Find where the given text appears and provide that cell's center as [X, Y] coordinate. 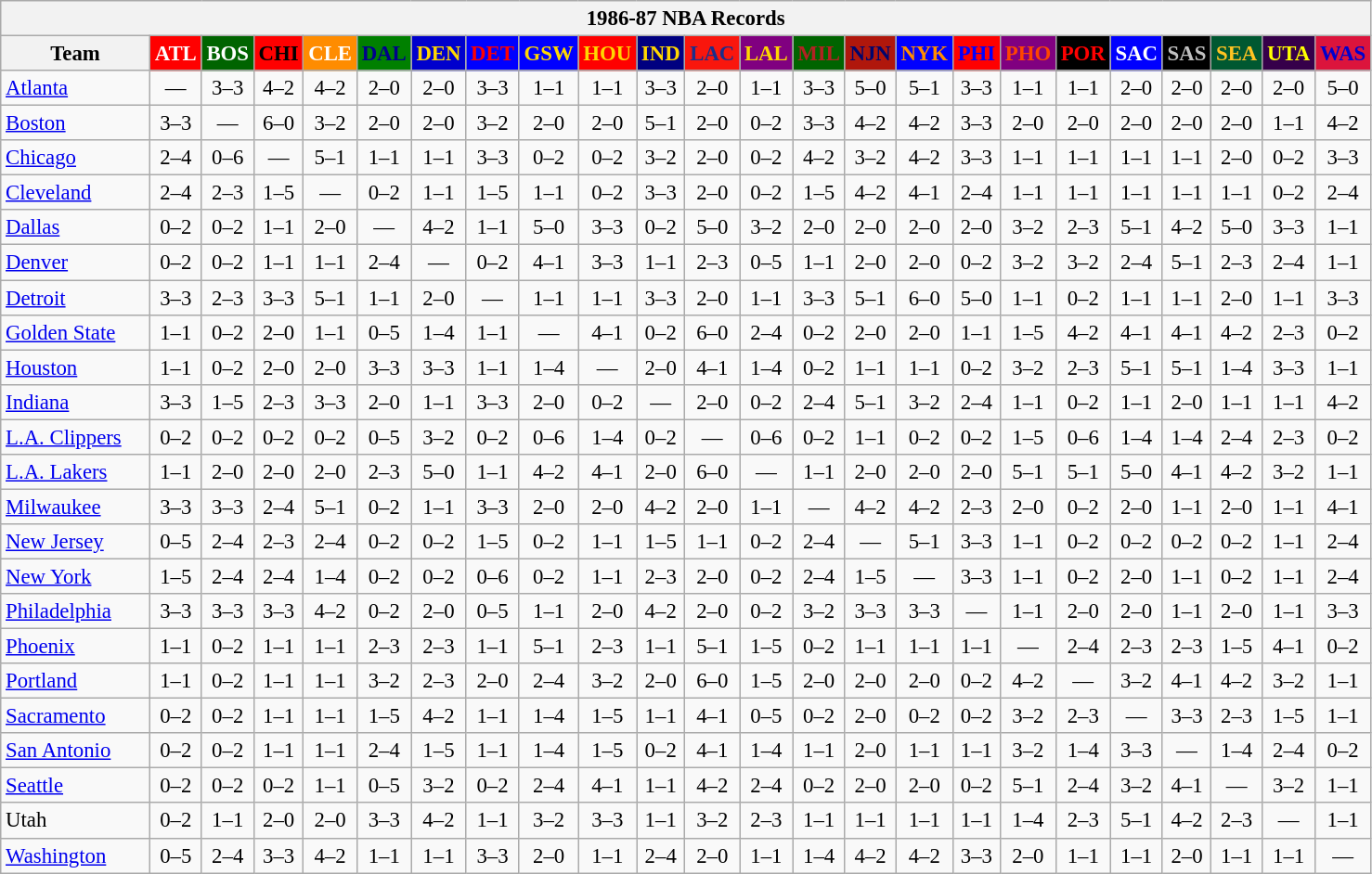
CHI [278, 54]
Milwaukee [76, 507]
POR [1082, 54]
San Antonio [76, 751]
New Jersey [76, 542]
Denver [76, 263]
Atlanta [76, 88]
DET [492, 54]
SEA [1236, 54]
Philadelphia [76, 611]
New York [76, 576]
NYK [925, 54]
1986-87 NBA Records [686, 19]
Chicago [76, 158]
LAL [767, 54]
Boston [76, 123]
Seattle [76, 786]
Houston [76, 367]
BOS [227, 54]
PHO [1028, 54]
Dallas [76, 227]
DEN [438, 54]
ATL [175, 54]
IND [661, 54]
CLE [330, 54]
Sacramento [76, 716]
L.A. Clippers [76, 437]
Phoenix [76, 647]
Washington [76, 855]
Portland [76, 681]
PHI [977, 54]
Golden State [76, 332]
LAC [713, 54]
Detroit [76, 298]
L.A. Lakers [76, 472]
Utah [76, 821]
MIL [819, 54]
WAS [1343, 54]
DAL [384, 54]
Team [76, 54]
HOU [607, 54]
GSW [549, 54]
SAS [1186, 54]
SAC [1136, 54]
Cleveland [76, 193]
Indiana [76, 402]
UTA [1288, 54]
NJN [871, 54]
